Find where the given text appears and provide that cell's center as [x, y] coordinate. 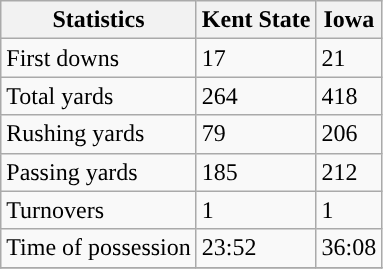
Rushing yards [99, 134]
185 [256, 172]
Time of possession [99, 248]
23:52 [256, 248]
36:08 [349, 248]
Turnovers [99, 210]
21 [349, 58]
Statistics [99, 20]
264 [256, 96]
212 [349, 172]
79 [256, 134]
Passing yards [99, 172]
17 [256, 58]
Iowa [349, 20]
Total yards [99, 96]
First downs [99, 58]
418 [349, 96]
206 [349, 134]
Kent State [256, 20]
